From the cell containing the given text, extract its center point as (X, Y) coordinate. 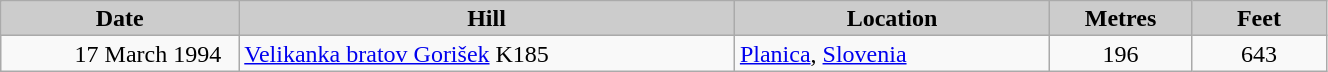
17 March 1994 (120, 54)
643 (1258, 54)
Planica, Slovenia (892, 54)
Location (892, 18)
Metres (1121, 18)
Hill (487, 18)
196 (1121, 54)
Feet (1258, 18)
Date (120, 18)
Velikanka bratov Gorišek K185 (487, 54)
